Determine the (x, y) coordinate at the center of the cell enclosing the given text.  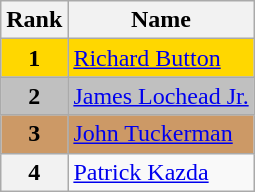
Richard Button (161, 58)
1 (34, 58)
2 (34, 96)
3 (34, 134)
Patrick Kazda (161, 172)
Rank (34, 20)
Name (161, 20)
4 (34, 172)
James Lochead Jr. (161, 96)
John Tuckerman (161, 134)
